Extract the (x, y) coordinate from the center of the cell holding the provided text.  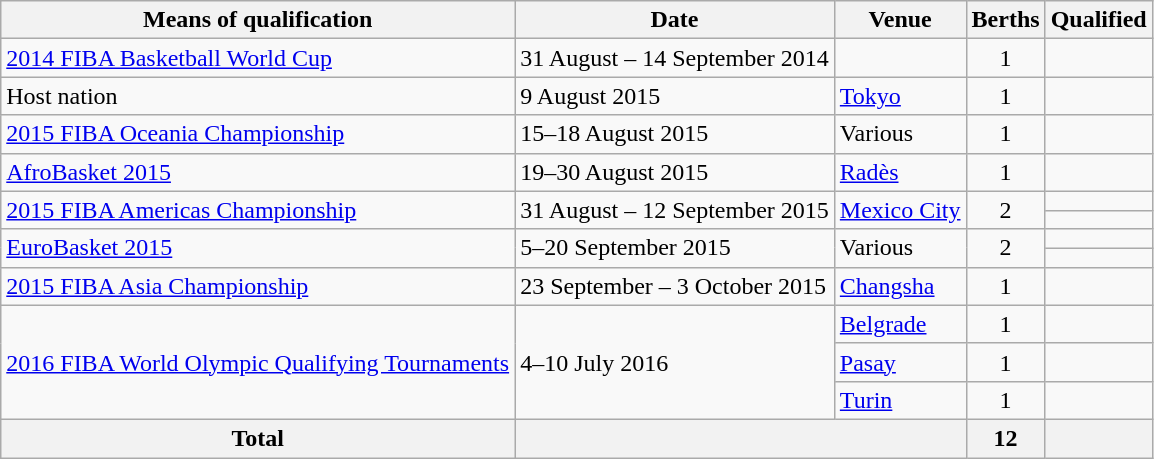
Venue (900, 20)
Qualified (1098, 20)
Berths (1006, 20)
EuroBasket 2015 (258, 248)
31 August – 12 September 2015 (675, 210)
2015 FIBA Americas Championship (258, 210)
15–18 August 2015 (675, 134)
Changsha (900, 286)
31 August – 14 September 2014 (675, 58)
2016 FIBA World Olympic Qualifying Tournaments (258, 362)
Radès (900, 172)
Means of qualification (258, 20)
Belgrade (900, 324)
5–20 September 2015 (675, 248)
2015 FIBA Asia Championship (258, 286)
Host nation (258, 96)
Mexico City (900, 210)
19–30 August 2015 (675, 172)
2015 FIBA Oceania Championship (258, 134)
2014 FIBA Basketball World Cup (258, 58)
Pasay (900, 362)
Tokyo (900, 96)
Turin (900, 400)
12 (1006, 438)
Total (258, 438)
9 August 2015 (675, 96)
AfroBasket 2015 (258, 172)
23 September – 3 October 2015 (675, 286)
Date (675, 20)
4–10 July 2016 (675, 362)
